Locate the cell with the specified text and output its [X, Y] center coordinate. 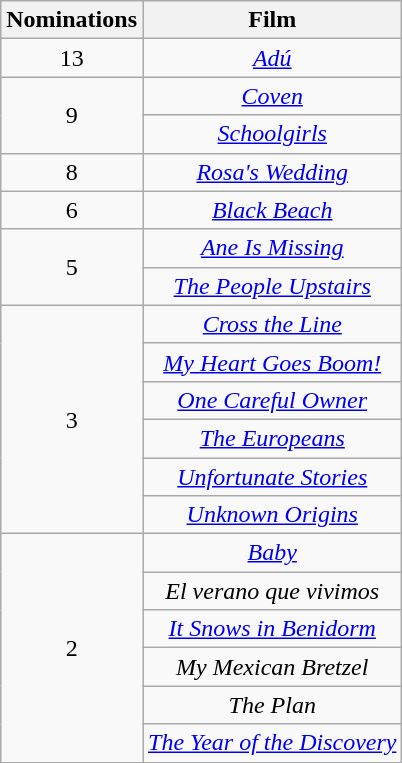
Coven [272, 96]
13 [72, 58]
Rosa's Wedding [272, 172]
3 [72, 419]
El verano que vivimos [272, 591]
The Europeans [272, 438]
One Careful Owner [272, 400]
8 [72, 172]
My Heart Goes Boom! [272, 362]
5 [72, 267]
Unfortunate Stories [272, 477]
The People Upstairs [272, 286]
The Year of the Discovery [272, 743]
The Plan [272, 705]
Unknown Origins [272, 515]
Cross the Line [272, 324]
Film [272, 20]
Black Beach [272, 210]
My Mexican Bretzel [272, 667]
It Snows in Benidorm [272, 629]
Adú [272, 58]
2 [72, 648]
Schoolgirls [272, 134]
Ane Is Missing [272, 248]
9 [72, 115]
Nominations [72, 20]
6 [72, 210]
Baby [272, 553]
